Find where the given text appears and provide that cell's center as (x, y) coordinate. 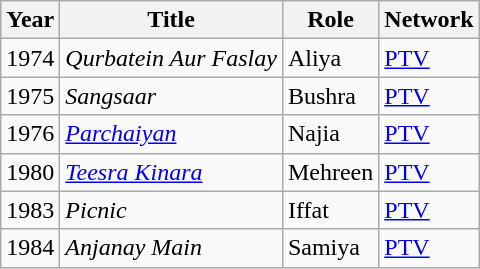
Anjanay Main (172, 248)
Aliya (330, 58)
Sangsaar (172, 96)
Parchaiyan (172, 134)
1975 (30, 96)
Picnic (172, 210)
Bushra (330, 96)
Role (330, 20)
Najia (330, 134)
1983 (30, 210)
1974 (30, 58)
Network (429, 20)
Mehreen (330, 172)
Iffat (330, 210)
1980 (30, 172)
1976 (30, 134)
Teesra Kinara (172, 172)
1984 (30, 248)
Samiya (330, 248)
Title (172, 20)
Year (30, 20)
Qurbatein Aur Faslay (172, 58)
